Scan for the cell matching the given text and deliver its (X, Y) coordinate at center. 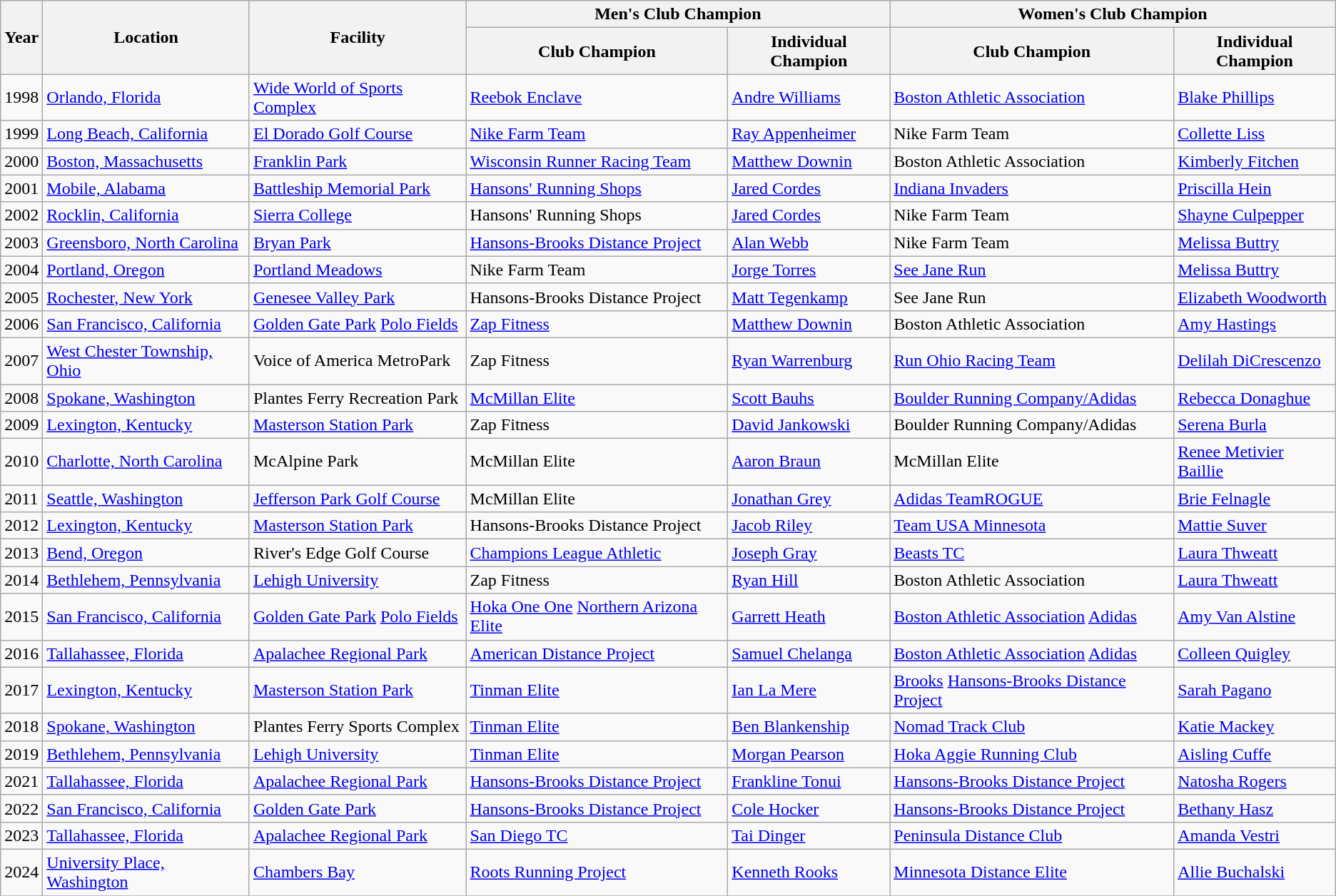
American Distance Project (597, 653)
Adidas TeamROGUE (1032, 499)
Hoka One One Northern Arizona Elite (597, 616)
El Dorado Golf Course (358, 134)
Voice of America MetroPark (358, 361)
Women's Club Champion (1113, 14)
2022 (21, 808)
Bethany Hasz (1255, 808)
Year (21, 37)
Kimberly Fitchen (1255, 161)
Ryan Hill (809, 580)
2006 (21, 324)
Scott Bauhs (809, 397)
2011 (21, 499)
Katie Mackey (1255, 727)
Colleen Quigley (1255, 653)
2005 (21, 297)
Indiana Invaders (1032, 188)
Beasts TC (1032, 553)
Kenneth Rooks (809, 872)
Seattle, Washington (146, 499)
Bryan Park (358, 243)
Portland, Oregon (146, 270)
McAlpine Park (358, 462)
David Jankowski (809, 425)
2010 (21, 462)
Long Beach, California (146, 134)
Location (146, 37)
Minnesota Distance Elite (1032, 872)
Run Ohio Racing Team (1032, 361)
Reebok Enclave (597, 97)
2004 (21, 270)
Rocklin, California (146, 215)
Allie Buchalski (1255, 872)
Jefferson Park Golf Course (358, 499)
2014 (21, 580)
2015 (21, 616)
Delilah DiCrescenzo (1255, 361)
Plantes Ferry Sports Complex (358, 727)
Cole Hocker (809, 808)
Battleship Memorial Park (358, 188)
Portland Meadows (358, 270)
Mobile, Alabama (146, 188)
West Chester Township, Ohio (146, 361)
2023 (21, 835)
Aisling Cuffe (1255, 754)
1999 (21, 134)
2019 (21, 754)
2013 (21, 553)
Peninsula Distance Club (1032, 835)
2007 (21, 361)
Franklin Park (358, 161)
Priscilla Hein (1255, 188)
Samuel Chelanga (809, 653)
Brie Felnagle (1255, 499)
Brooks Hansons-Brooks Distance Project (1032, 691)
Orlando, Florida (146, 97)
Charlotte, North Carolina (146, 462)
Morgan Pearson (809, 754)
2008 (21, 397)
2003 (21, 243)
Facility (358, 37)
Tai Dinger (809, 835)
Nomad Track Club (1032, 727)
Shayne Culpepper (1255, 215)
Golden Gate Park (358, 808)
Rochester, New York (146, 297)
San Diego TC (597, 835)
Bend, Oregon (146, 553)
2000 (21, 161)
Sierra College (358, 215)
Renee Metivier Baillie (1255, 462)
Amy Hastings (1255, 324)
Andre Williams (809, 97)
Aaron Braun (809, 462)
Elizabeth Woodworth (1255, 297)
Hoka Aggie Running Club (1032, 754)
Wisconsin Runner Racing Team (597, 161)
Ray Appenheimer (809, 134)
Garrett Heath (809, 616)
2017 (21, 691)
Chambers Bay (358, 872)
Jorge Torres (809, 270)
Amanda Vestri (1255, 835)
Joseph Gray (809, 553)
2009 (21, 425)
Sarah Pagano (1255, 691)
2001 (21, 188)
Ian La Mere (809, 691)
2021 (21, 781)
Matt Tegenkamp (809, 297)
Champions League Athletic (597, 553)
Greensboro, North Carolina (146, 243)
Rebecca Donaghue (1255, 397)
Ben Blankenship (809, 727)
Amy Van Alstine (1255, 616)
University Place, Washington (146, 872)
2002 (21, 215)
Boston, Massachusetts (146, 161)
2012 (21, 526)
River's Edge Golf Course (358, 553)
Serena Burla (1255, 425)
Plantes Ferry Recreation Park (358, 397)
Frankline Tonui (809, 781)
Genesee Valley Park (358, 297)
Blake Phillips (1255, 97)
Collette Liss (1255, 134)
Ryan Warrenburg (809, 361)
1998 (21, 97)
Mattie Suver (1255, 526)
Jacob Riley (809, 526)
Alan Webb (809, 243)
Wide World of Sports Complex (358, 97)
Roots Running Project (597, 872)
Team USA Minnesota (1032, 526)
2018 (21, 727)
2016 (21, 653)
Natosha Rogers (1255, 781)
2024 (21, 872)
Men's Club Champion (678, 14)
Jonathan Grey (809, 499)
